Detect which cell encompasses the target text, then output its (X, Y) center coordinate. 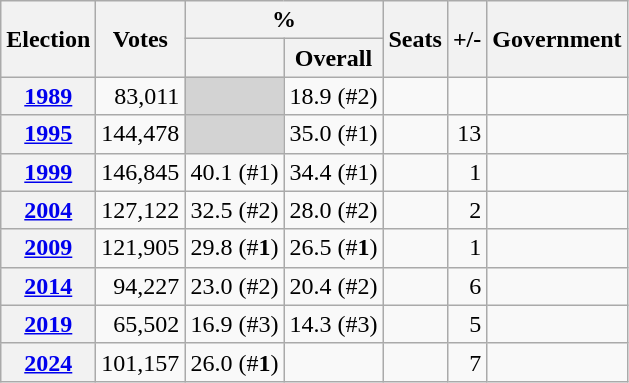
127,122 (140, 210)
Votes (140, 39)
65,502 (140, 324)
2014 (48, 286)
Seats (415, 39)
23.0 (#2) (234, 286)
101,157 (140, 362)
Overall (334, 58)
94,227 (140, 286)
2024 (48, 362)
28.0 (#2) (334, 210)
% (284, 20)
144,478 (140, 134)
2019 (48, 324)
Election (48, 39)
1989 (48, 96)
2004 (48, 210)
13 (466, 134)
26.5 (#1) (334, 248)
121,905 (140, 248)
2009 (48, 248)
18.9 (#2) (334, 96)
34.4 (#1) (334, 172)
32.5 (#2) (234, 210)
1995 (48, 134)
146,845 (140, 172)
83,011 (140, 96)
14.3 (#3) (334, 324)
6 (466, 286)
29.8 (#1) (234, 248)
40.1 (#1) (234, 172)
35.0 (#1) (334, 134)
1999 (48, 172)
20.4 (#2) (334, 286)
26.0 (#1) (234, 362)
16.9 (#3) (234, 324)
5 (466, 324)
Government (557, 39)
2 (466, 210)
+/- (466, 39)
7 (466, 362)
